Detect which cell encompasses the target text, then output its [X, Y] center coordinate. 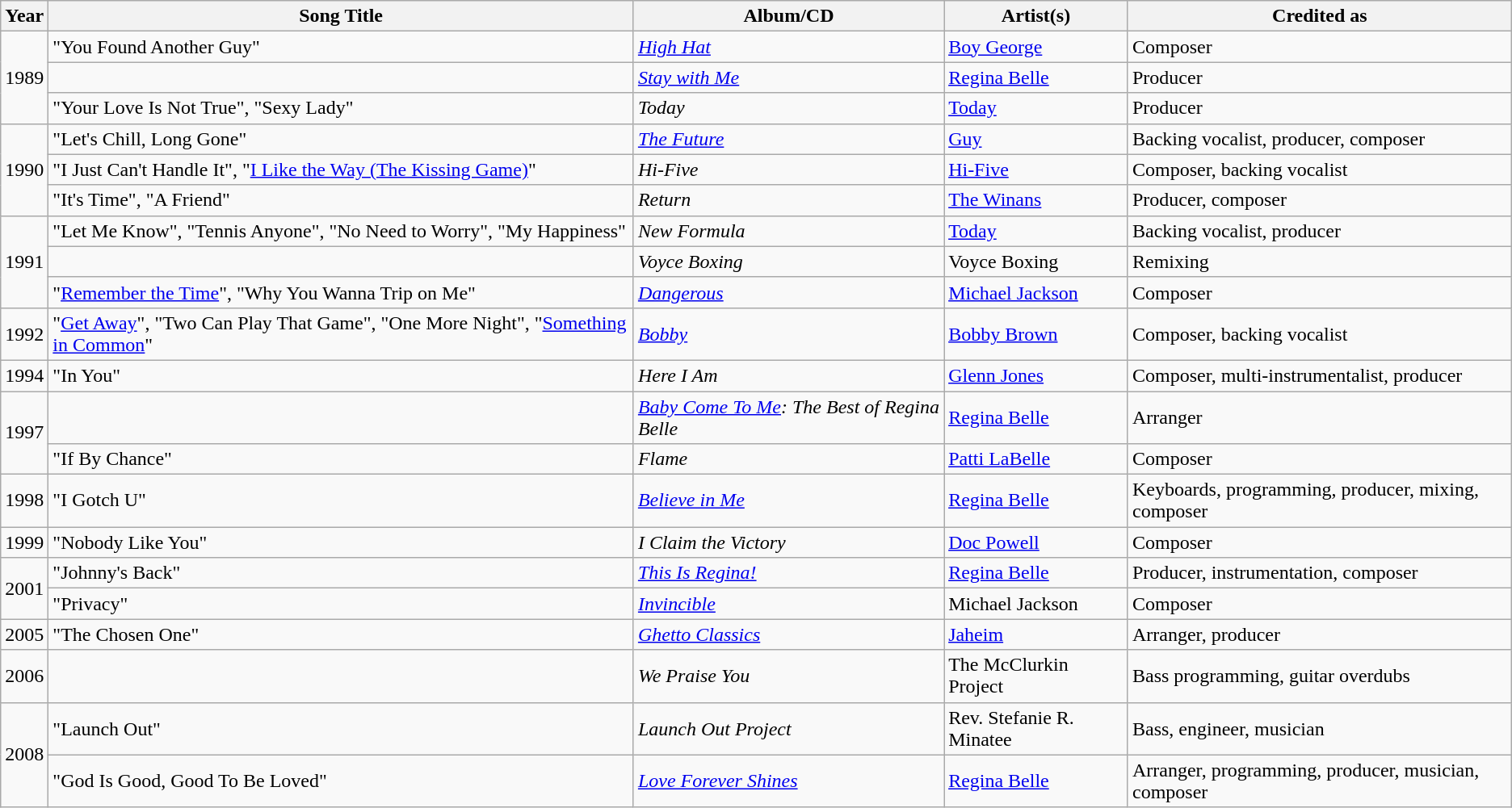
2006 [24, 676]
"Let Me Know", "Tennis Anyone", "No Need to Worry", "My Happiness" [341, 231]
"Get Away", "Two Can Play That Game", "One More Night", "Something in Common" [341, 334]
1998 [24, 500]
Bass programming, guitar overdubs [1320, 676]
"The Chosen One" [341, 634]
Guy [1036, 139]
"Johnny's Back" [341, 573]
Doc Powell [1036, 542]
2008 [24, 755]
Boy George [1036, 47]
Return [788, 200]
I Claim the Victory [788, 542]
1989 [24, 77]
Jaheim [1036, 634]
Flame [788, 459]
Composer, multi-instrumentalist, producer [1320, 375]
"I Gotch U" [341, 500]
New Formula [788, 231]
The Winans [1036, 200]
"Remember the Time", "Why You Wanna Trip on Me" [341, 292]
2005 [24, 634]
Patti LaBelle [1036, 459]
Song Title [341, 16]
Producer, composer [1320, 200]
1992 [24, 334]
Artist(s) [1036, 16]
Arranger, producer [1320, 634]
Dangerous [788, 292]
Keyboards, programming, producer, mixing, composer [1320, 500]
This Is Regina! [788, 573]
Bass, engineer, musician [1320, 728]
1990 [24, 170]
The McClurkin Project [1036, 676]
Backing vocalist, producer, composer [1320, 139]
"Privacy" [341, 604]
Bobby Brown [1036, 334]
"You Found Another Guy" [341, 47]
1999 [24, 542]
2001 [24, 588]
"Launch Out" [341, 728]
"It's Time", "A Friend" [341, 200]
1991 [24, 262]
Arranger, programming, producer, musician, composer [1320, 781]
Bobby [788, 334]
Ghetto Classics [788, 634]
High Hat [788, 47]
Believe in Me [788, 500]
Rev. Stefanie R. Minatee [1036, 728]
"Nobody Like You" [341, 542]
The Future [788, 139]
Stay with Me [788, 77]
Here I Am [788, 375]
Credited as [1320, 16]
We Praise You [788, 676]
"I Just Can't Handle It", "I Like the Way (The Kissing Game)" [341, 170]
1994 [24, 375]
Launch Out Project [788, 728]
"Let's Chill, Long Gone" [341, 139]
Love Forever Shines [788, 781]
Arranger [1320, 417]
Remixing [1320, 262]
Glenn Jones [1036, 375]
Album/CD [788, 16]
"If By Chance" [341, 459]
Producer, instrumentation, composer [1320, 573]
Backing vocalist, producer [1320, 231]
Baby Come To Me: The Best of Regina Belle [788, 417]
"God Is Good, Good To Be Loved" [341, 781]
"Your Love Is Not True", "Sexy Lady" [341, 108]
1997 [24, 433]
Year [24, 16]
Invincible [788, 604]
"In You" [341, 375]
